Extract the (x, y) coordinate from the center of the cell holding the provided text.  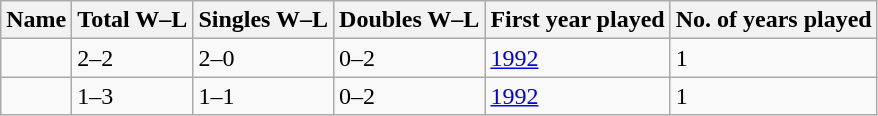
First year played (578, 20)
Name (36, 20)
1–3 (132, 96)
Doubles W–L (410, 20)
No. of years played (774, 20)
1–1 (264, 96)
Total W–L (132, 20)
Singles W–L (264, 20)
2–0 (264, 58)
2–2 (132, 58)
